Detect which cell encompasses the target text, then output its [x, y] center coordinate. 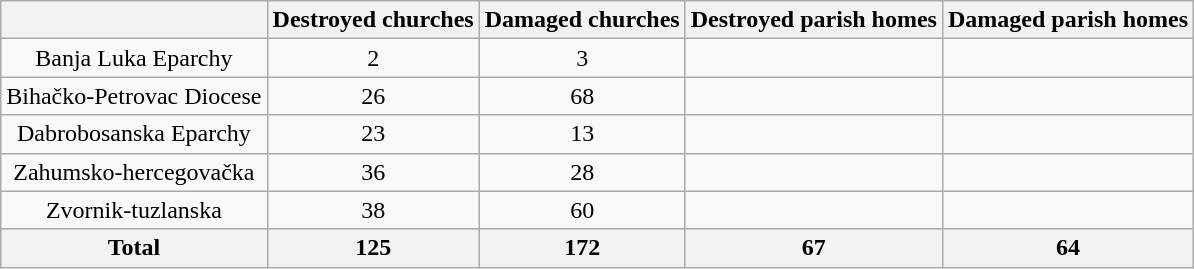
36 [373, 172]
Zahumsko-hercegovačka [134, 172]
Total [134, 248]
125 [373, 248]
2 [373, 58]
Destroyed churches [373, 20]
Destroyed parish homes [814, 20]
172 [582, 248]
28 [582, 172]
Damaged parish homes [1068, 20]
60 [582, 210]
Zvornik-tuzlanska [134, 210]
Damaged churches [582, 20]
64 [1068, 248]
13 [582, 134]
23 [373, 134]
Bihačko-Petrovac Diocese [134, 96]
67 [814, 248]
38 [373, 210]
Banja Luka Eparchy [134, 58]
68 [582, 96]
3 [582, 58]
26 [373, 96]
Dabrobosanska Eparchy [134, 134]
